Locate the cell with the specified text and output its (x, y) center coordinate. 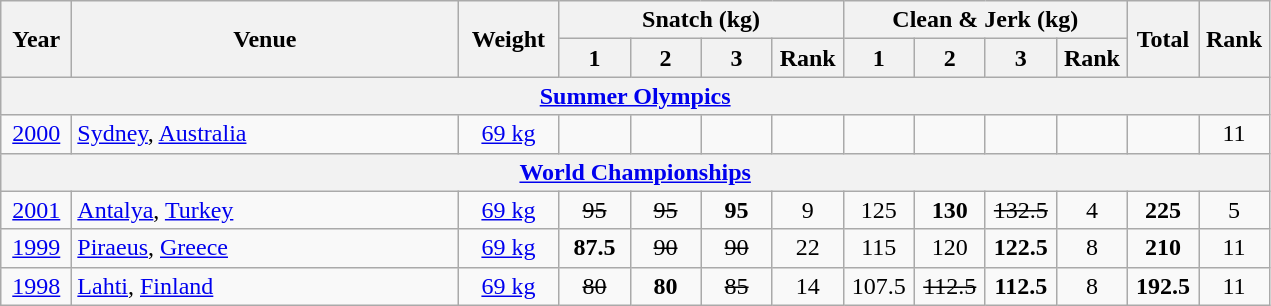
Piraeus, Greece (265, 248)
87.5 (594, 248)
Year (36, 39)
Antalya, Turkey (265, 210)
1998 (36, 286)
Total (1162, 39)
192.5 (1162, 286)
2000 (36, 134)
85 (736, 286)
122.5 (1020, 248)
132.5 (1020, 210)
125 (878, 210)
Clean & Jerk (kg) (985, 20)
107.5 (878, 286)
World Championships (636, 172)
4 (1092, 210)
Weight (508, 39)
115 (878, 248)
225 (1162, 210)
Venue (265, 39)
1999 (36, 248)
120 (950, 248)
210 (1162, 248)
Snatch (kg) (701, 20)
130 (950, 210)
Summer Olympics (636, 96)
9 (808, 210)
Lahti, Finland (265, 286)
22 (808, 248)
5 (1234, 210)
2001 (36, 210)
Sydney, Australia (265, 134)
14 (808, 286)
